From the cell containing the given text, extract its center point as (x, y) coordinate. 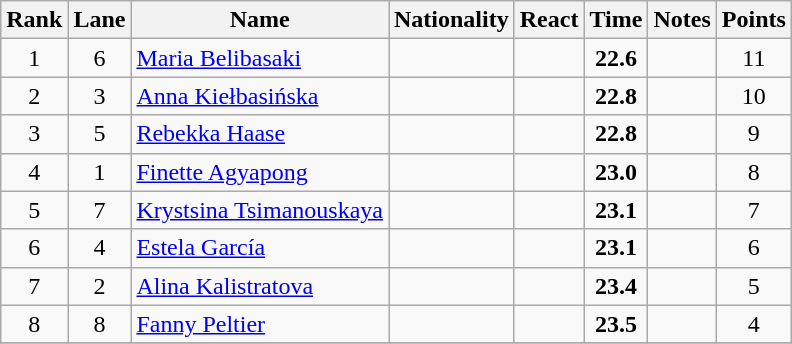
Maria Belibasaki (260, 58)
Name (260, 20)
10 (754, 96)
22.6 (616, 58)
Alina Kalistratova (260, 286)
Lane (100, 20)
23.0 (616, 172)
Time (616, 20)
Finette Agyapong (260, 172)
9 (754, 134)
Krystsina Tsimanouskaya (260, 210)
Fanny Peltier (260, 324)
Rebekka Haase (260, 134)
Estela García (260, 248)
Points (754, 20)
23.5 (616, 324)
Rank (34, 20)
Notes (682, 20)
23.4 (616, 286)
11 (754, 58)
React (549, 20)
Anna Kiełbasińska (260, 96)
Nationality (451, 20)
